Capture the cell that displays the provided text and extract its (X, Y) central coordinate. 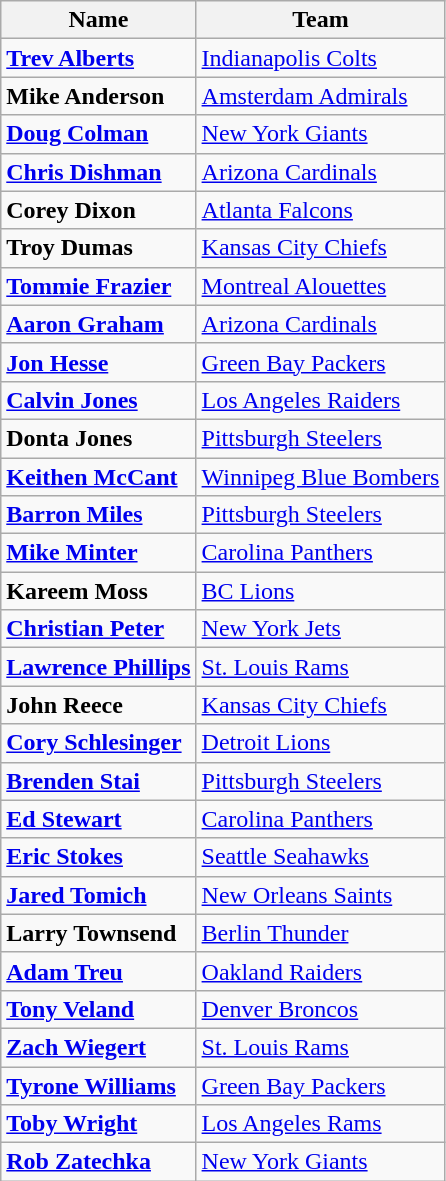
Lawrence Phillips (98, 667)
Oakland Raiders (320, 971)
Kareem Moss (98, 591)
Jon Hesse (98, 362)
Los Angeles Rams (320, 1124)
Brenden Stai (98, 781)
Detroit Lions (320, 743)
Team (320, 20)
New York Jets (320, 629)
Denver Broncos (320, 1009)
Trev Alberts (98, 58)
Zach Wiegert (98, 1047)
Berlin Thunder (320, 933)
John Reece (98, 705)
Winnipeg Blue Bombers (320, 477)
Adam Treu (98, 971)
Doug Colman (98, 134)
Aaron Graham (98, 324)
Corey Dixon (98, 210)
Troy Dumas (98, 248)
Tyrone Williams (98, 1085)
Atlanta Falcons (320, 210)
Indianapolis Colts (320, 58)
Tommie Frazier (98, 286)
New Orleans Saints (320, 895)
Chris Dishman (98, 172)
Eric Stokes (98, 857)
Mike Anderson (98, 96)
Amsterdam Admirals (320, 96)
Seattle Seahawks (320, 857)
Rob Zatechka (98, 1162)
Larry Townsend (98, 933)
Calvin Jones (98, 400)
Mike Minter (98, 553)
Los Angeles Raiders (320, 400)
Name (98, 20)
Cory Schlesinger (98, 743)
Barron Miles (98, 515)
Ed Stewart (98, 819)
Jared Tomich (98, 895)
BC Lions (320, 591)
Donta Jones (98, 438)
Toby Wright (98, 1124)
Christian Peter (98, 629)
Tony Veland (98, 1009)
Keithen McCant (98, 477)
Montreal Alouettes (320, 286)
